Scan for the cell matching the given text and deliver its (x, y) coordinate at center. 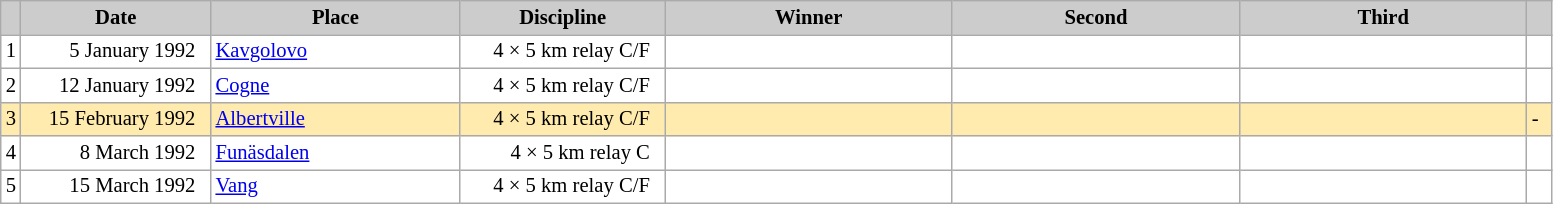
5 January 1992 (116, 51)
5 (11, 186)
Albertville (336, 119)
Cogne (336, 85)
- (1540, 119)
Vang (336, 186)
Funäsdalen (336, 153)
3 (11, 119)
Discipline (562, 17)
15 February 1992 (116, 119)
Kavgolovo (336, 51)
2 (11, 85)
Place (336, 17)
15 March 1992 (116, 186)
4 × 5 km relay C (562, 153)
Second (1096, 17)
Winner (808, 17)
Date (116, 17)
4 (11, 153)
Third (1384, 17)
1 (11, 51)
8 March 1992 (116, 153)
12 January 1992 (116, 85)
